Return the (X, Y) coordinate for the center point of the cell that contains the specified text.  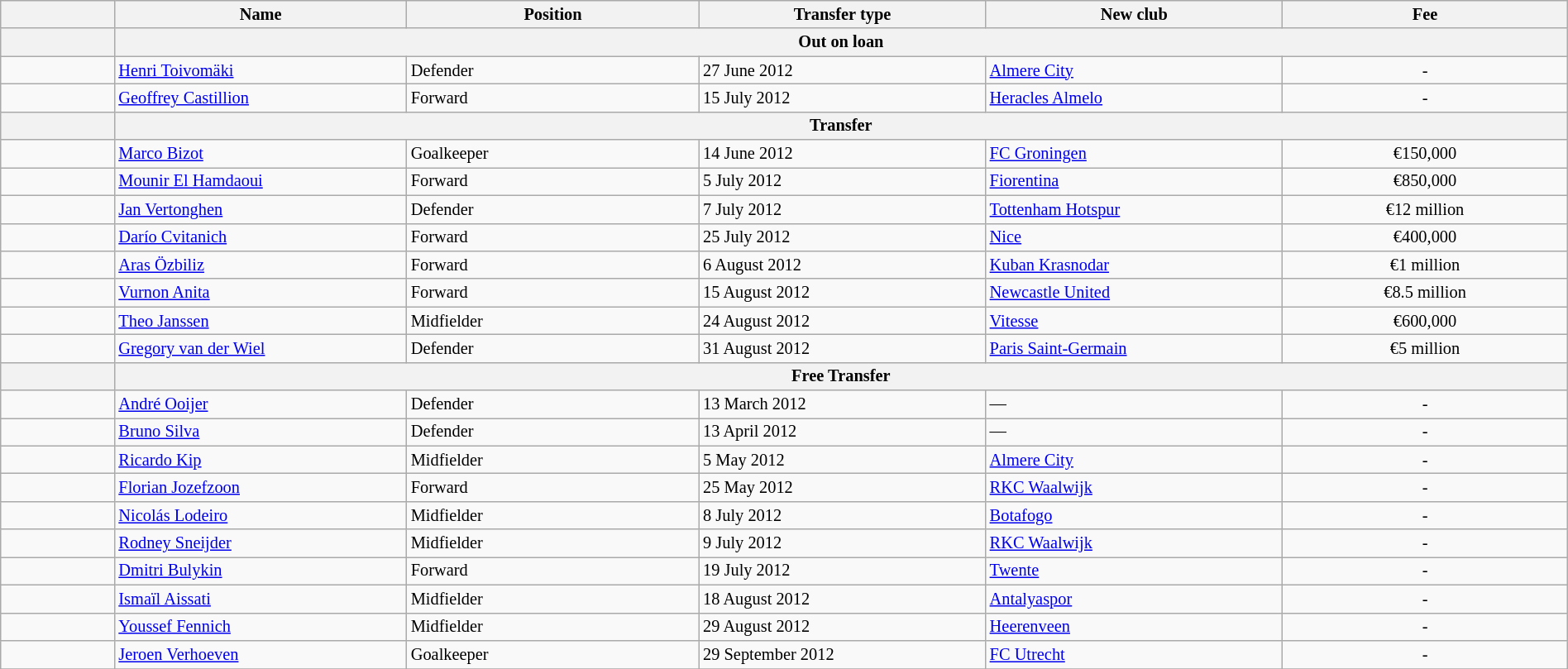
Marco Bizot (260, 154)
9 July 2012 (842, 543)
€600,000 (1425, 321)
€5 million (1425, 348)
Heracles Almelo (1135, 98)
31 August 2012 (842, 348)
Mounir El Hamdaoui (260, 181)
Fiorentina (1135, 181)
€150,000 (1425, 154)
Fee (1425, 14)
15 August 2012 (842, 293)
Nice (1135, 237)
Ismaïl Aissati (260, 599)
7 July 2012 (842, 209)
Botafogo (1135, 515)
5 July 2012 (842, 181)
24 August 2012 (842, 321)
Theo Janssen (260, 321)
Bruno Silva (260, 432)
Transfer type (842, 14)
Antalyaspor (1135, 599)
Henri Toivomäki (260, 70)
Twente (1135, 571)
13 March 2012 (842, 404)
FC Groningen (1135, 154)
27 June 2012 (842, 70)
Florian Jozefzoon (260, 487)
Name (260, 14)
6 August 2012 (842, 265)
18 August 2012 (842, 599)
Position (552, 14)
€1 million (1425, 265)
Free Transfer (840, 376)
Gregory van der Wiel (260, 348)
Youssef Fennich (260, 627)
5 May 2012 (842, 460)
Paris Saint-Germain (1135, 348)
19 July 2012 (842, 571)
13 April 2012 (842, 432)
8 July 2012 (842, 515)
€400,000 (1425, 237)
Jeroen Verhoeven (260, 654)
Transfer (840, 126)
Aras Özbiliz (260, 265)
€12 million (1425, 209)
25 May 2012 (842, 487)
Ricardo Kip (260, 460)
Rodney Sneijder (260, 543)
Out on loan (840, 42)
Newcastle United (1135, 293)
15 July 2012 (842, 98)
Heerenveen (1135, 627)
Jan Vertonghen (260, 209)
29 August 2012 (842, 627)
New club (1135, 14)
Vitesse (1135, 321)
14 June 2012 (842, 154)
25 July 2012 (842, 237)
Vurnon Anita (260, 293)
29 September 2012 (842, 654)
Geoffrey Castillion (260, 98)
€8.5 million (1425, 293)
Kuban Krasnodar (1135, 265)
André Ooijer (260, 404)
Darío Cvitanich (260, 237)
Tottenham Hotspur (1135, 209)
FC Utrecht (1135, 654)
Nicolás Lodeiro (260, 515)
Dmitri Bulykin (260, 571)
€850,000 (1425, 181)
